Determine the (X, Y) coordinate at the center of the cell enclosing the given text.  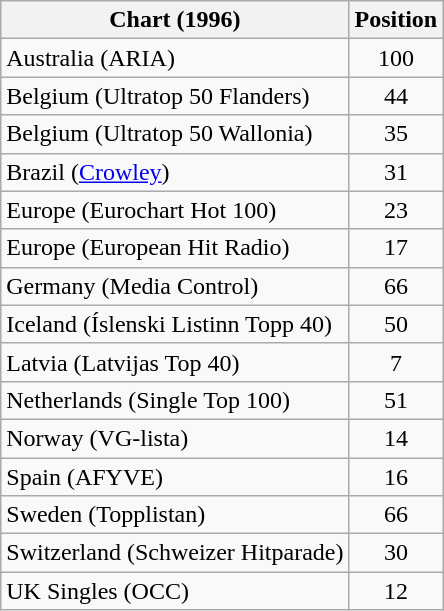
44 (396, 96)
Belgium (Ultratop 50 Flanders) (175, 96)
23 (396, 210)
Australia (ARIA) (175, 58)
Brazil (Crowley) (175, 172)
Europe (European Hit Radio) (175, 248)
100 (396, 58)
30 (396, 553)
Belgium (Ultratop 50 Wallonia) (175, 134)
50 (396, 324)
Sweden (Topplistan) (175, 515)
7 (396, 362)
Germany (Media Control) (175, 286)
Europe (Eurochart Hot 100) (175, 210)
51 (396, 400)
12 (396, 591)
Latvia (Latvijas Top 40) (175, 362)
14 (396, 438)
17 (396, 248)
35 (396, 134)
Spain (AFYVE) (175, 477)
16 (396, 477)
Iceland (Íslenski Listinn Topp 40) (175, 324)
Position (396, 20)
Norway (VG-lista) (175, 438)
Chart (1996) (175, 20)
Netherlands (Single Top 100) (175, 400)
31 (396, 172)
UK Singles (OCC) (175, 591)
Switzerland (Schweizer Hitparade) (175, 553)
